Return the [X, Y] coordinate for the center point of the cell that contains the specified text.  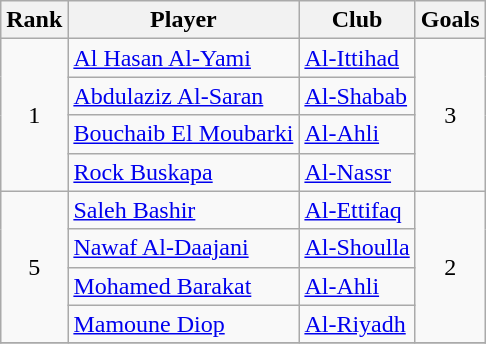
Bouchaib El Moubarki [184, 134]
Al-Riyadh [357, 324]
Saleh Bashir [184, 210]
Abdulaziz Al-Saran [184, 96]
Al-Shabab [357, 96]
Goals [450, 20]
1 [34, 115]
Al-Nassr [357, 172]
Al-Shoulla [357, 248]
2 [450, 267]
Mohamed Barakat [184, 286]
5 [34, 267]
Player [184, 20]
Rank [34, 20]
Nawaf Al-Daajani [184, 248]
Al Hasan Al-Yami [184, 58]
3 [450, 115]
Rock Buskapa [184, 172]
Al-Ittihad [357, 58]
Club [357, 20]
Al-Ettifaq [357, 210]
Mamoune Diop [184, 324]
